For the text-containing cell, return its midpoint in (X, Y) coordinate format. 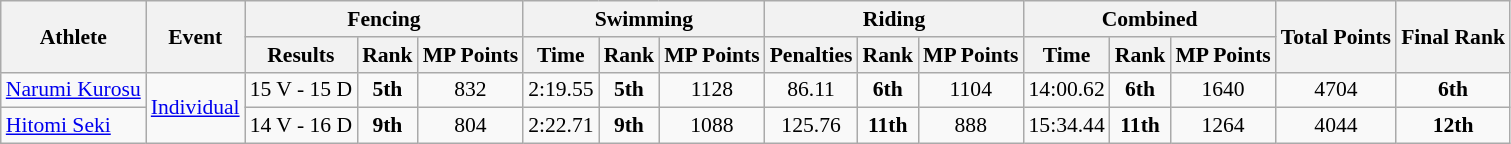
Penalties (812, 55)
14 V - 16 D (301, 126)
888 (970, 126)
Narumi Kurosu (74, 90)
Results (301, 55)
86.11 (812, 90)
125.76 (812, 126)
Athlete (74, 36)
15 V - 15 D (301, 90)
Riding (894, 19)
1640 (1222, 90)
Total Points (1336, 36)
1264 (1222, 126)
1104 (970, 90)
Combined (1149, 19)
1128 (712, 90)
Hitomi Seki (74, 126)
Fencing (384, 19)
4704 (1336, 90)
1088 (712, 126)
15:34.44 (1066, 126)
Individual (196, 108)
Swimming (644, 19)
832 (470, 90)
4044 (1336, 126)
2:22.71 (560, 126)
Final Rank (1453, 36)
Event (196, 36)
14:00.62 (1066, 90)
2:19.55 (560, 90)
804 (470, 126)
12th (1453, 126)
